Pinpoint the cell where the given text exists, returning its (X, Y) midpoint coordinate. 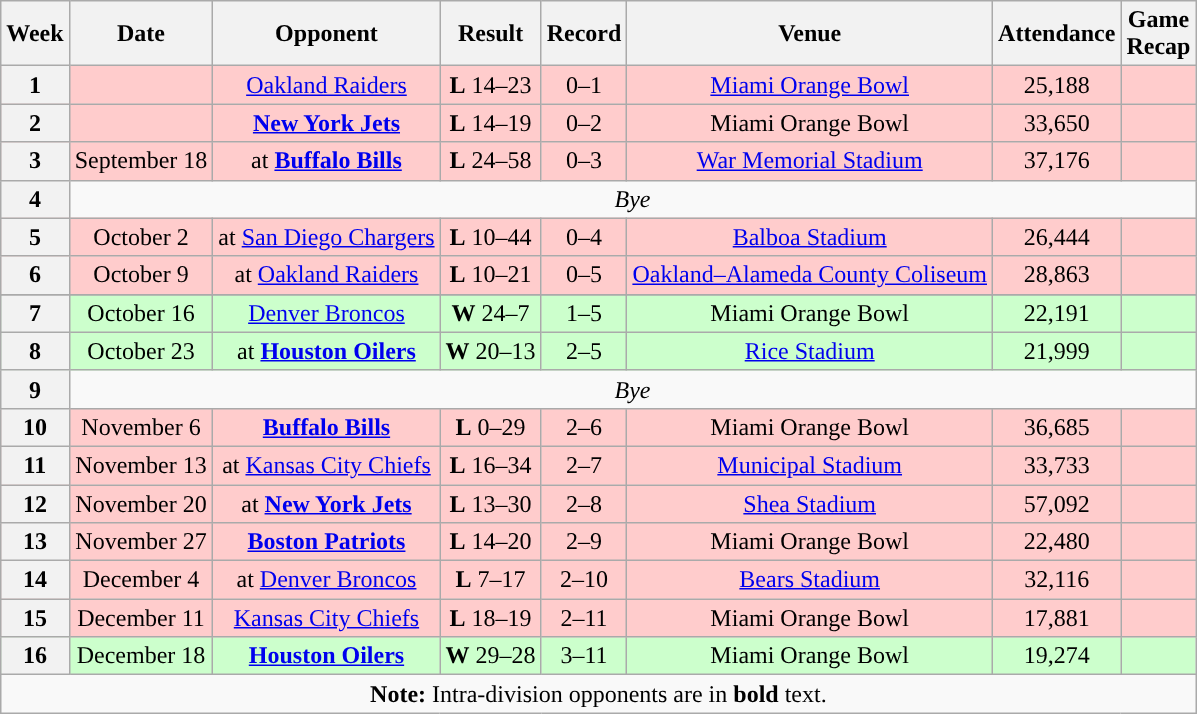
W 20–13 (490, 351)
October 16 (141, 313)
Date (141, 34)
0–2 (584, 123)
13 (35, 542)
3–11 (584, 656)
at Houston Oilers (326, 351)
11 (35, 465)
October 9 (141, 275)
5 (35, 237)
2–7 (584, 465)
Balboa Stadium (810, 237)
57,092 (1057, 503)
Oakland Raiders (326, 85)
32,116 (1057, 580)
September 18 (141, 161)
at Denver Broncos (326, 580)
0–5 (584, 275)
Shea Stadium (810, 503)
Rice Stadium (810, 351)
W 24–7 (490, 313)
Boston Patriots (326, 542)
L 18–19 (490, 618)
10 (35, 427)
19,274 (1057, 656)
28,863 (1057, 275)
15 (35, 618)
L 10–44 (490, 237)
33,650 (1057, 123)
Denver Broncos (326, 313)
December 4 (141, 580)
November 27 (141, 542)
2–9 (584, 542)
4 (35, 199)
12 (35, 503)
Bears Stadium (810, 580)
16 (35, 656)
Note: Intra-division opponents are in bold text. (598, 694)
Houston Oilers (326, 656)
L 24–58 (490, 161)
14 (35, 580)
37,176 (1057, 161)
October 2 (141, 237)
3 (35, 161)
Kansas City Chiefs (326, 618)
17,881 (1057, 618)
L 0–29 (490, 427)
L 14–19 (490, 123)
October 23 (141, 351)
0–1 (584, 85)
2–11 (584, 618)
2–8 (584, 503)
L 13–30 (490, 503)
at New York Jets (326, 503)
L 14–20 (490, 542)
7 (35, 313)
Opponent (326, 34)
November 13 (141, 465)
Attendance (1057, 34)
36,685 (1057, 427)
Result (490, 34)
at San Diego Chargers (326, 237)
6 (35, 275)
W 29–28 (490, 656)
0–3 (584, 161)
L 10–21 (490, 275)
Record (584, 34)
New York Jets (326, 123)
Week (35, 34)
Buffalo Bills (326, 427)
November 6 (141, 427)
at Oakland Raiders (326, 275)
9 (35, 389)
8 (35, 351)
26,444 (1057, 237)
25,188 (1057, 85)
2 (35, 123)
Oakland–Alameda County Coliseum (810, 275)
0–4 (584, 237)
November 20 (141, 503)
33,733 (1057, 465)
1–5 (584, 313)
at Kansas City Chiefs (326, 465)
L 14–23 (490, 85)
Venue (810, 34)
December 11 (141, 618)
GameRecap (1158, 34)
2–5 (584, 351)
22,191 (1057, 313)
War Memorial Stadium (810, 161)
21,999 (1057, 351)
at Buffalo Bills (326, 161)
22,480 (1057, 542)
2–10 (584, 580)
2–6 (584, 427)
1 (35, 85)
L 7–17 (490, 580)
Municipal Stadium (810, 465)
L 16–34 (490, 465)
December 18 (141, 656)
